Extract the (X, Y) coordinate from the center of the cell holding the provided text.  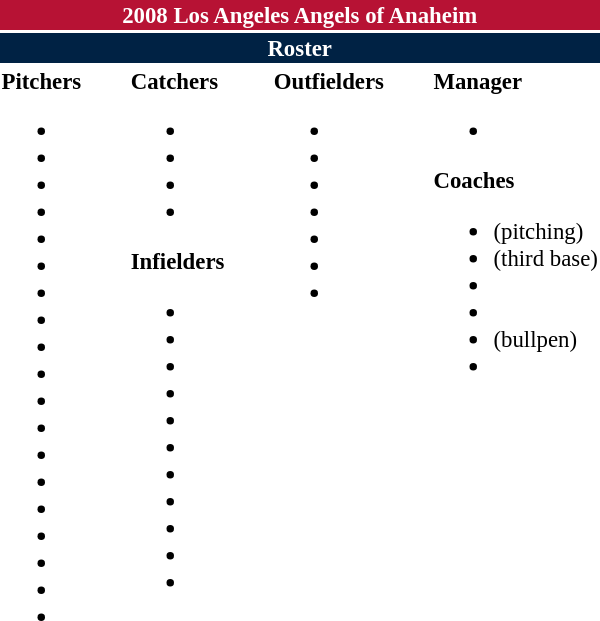
2008 Los Angeles Angels of Anaheim (300, 15)
Roster (300, 48)
